Pinpoint the cell where the given text exists, returning its (X, Y) midpoint coordinate. 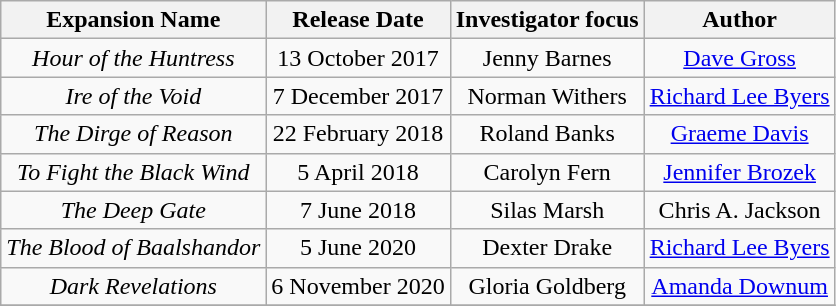
Author (740, 20)
7 June 2018 (358, 210)
Jenny Barnes (547, 58)
Gloria Goldberg (547, 286)
Ire of the Void (134, 96)
The Deep Gate (134, 210)
Silas Marsh (547, 210)
Hour of the Huntress (134, 58)
Amanda Downum (740, 286)
Dave Gross (740, 58)
Dexter Drake (547, 248)
6 November 2020 (358, 286)
Jennifer Brozek (740, 172)
Release Date (358, 20)
Chris A. Jackson (740, 210)
The Blood of Baalshandor (134, 248)
7 December 2017 (358, 96)
Norman Withers (547, 96)
Dark Revelations (134, 286)
5 April 2018 (358, 172)
Roland Banks (547, 134)
The Dirge of Reason (134, 134)
Investigator focus (547, 20)
Carolyn Fern (547, 172)
Graeme Davis (740, 134)
To Fight the Black Wind (134, 172)
13 October 2017 (358, 58)
5 June 2020 (358, 248)
22 February 2018 (358, 134)
Expansion Name (134, 20)
